From the cell containing the given text, extract its center point as [X, Y] coordinate. 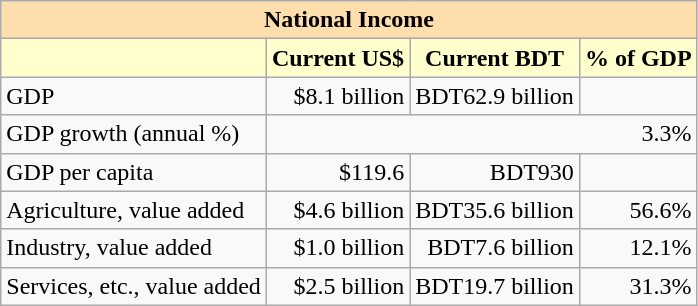
GDP [134, 96]
Industry, value added [134, 248]
Current BDT [495, 58]
$2.5 billion [338, 286]
Services, etc., value added [134, 286]
12.1% [638, 248]
GDP growth (annual %) [134, 134]
$8.1 billion [338, 96]
$4.6 billion [338, 210]
BDT7.6 billion [495, 248]
BDT19.7 billion [495, 286]
GDP per capita [134, 172]
31.3% [638, 286]
% of GDP [638, 58]
Agriculture, value added [134, 210]
Current US$ [338, 58]
BDT930 [495, 172]
National Income [349, 20]
BDT35.6 billion [495, 210]
56.6% [638, 210]
$119.6 [338, 172]
3.3% [482, 134]
$1.0 billion [338, 248]
BDT62.9 billion [495, 96]
